Search for the cell housing the specified text and yield its (x, y) center coordinate. 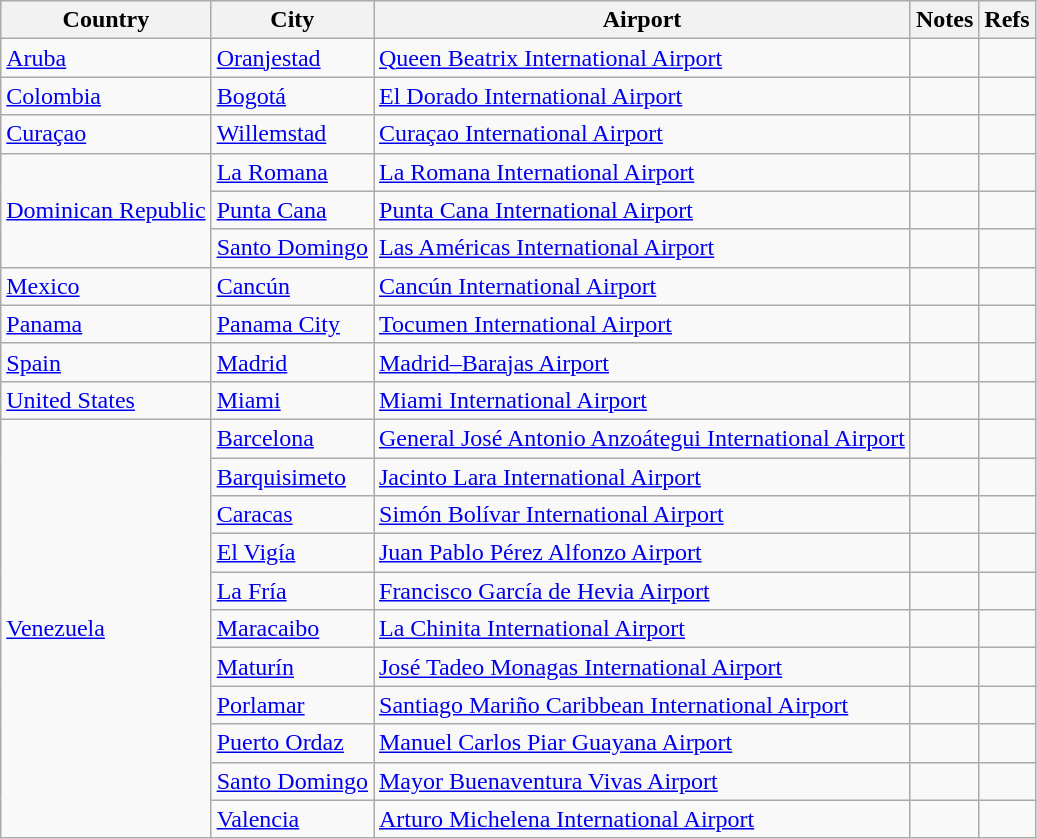
Puerto Ordaz (292, 743)
Bogotá (292, 96)
Refs (1007, 20)
Curaçao (106, 134)
Madrid (292, 362)
City (292, 20)
Manuel Carlos Piar Guayana Airport (642, 743)
Jacinto Lara International Airport (642, 477)
Caracas (292, 515)
Oranjestad (292, 58)
Maracaibo (292, 629)
Mayor Buenaventura Vivas Airport (642, 781)
Valencia (292, 819)
Airport (642, 20)
Arturo Michelena International Airport (642, 819)
El Vigía (292, 553)
Porlamar (292, 705)
La Romana (292, 172)
Francisco García de Hevia Airport (642, 591)
Juan Pablo Pérez Alfonzo Airport (642, 553)
Spain (106, 362)
La Romana International Airport (642, 172)
Punta Cana International Airport (642, 210)
Tocumen International Airport (642, 324)
Mexico (106, 286)
Barquisimeto (292, 477)
José Tadeo Monagas International Airport (642, 667)
Willemstad (292, 134)
United States (106, 400)
Country (106, 20)
El Dorado International Airport (642, 96)
Miami International Airport (642, 400)
La Fría (292, 591)
Punta Cana (292, 210)
Cancún International Airport (642, 286)
Curaçao International Airport (642, 134)
Queen Beatrix International Airport (642, 58)
Santiago Mariño Caribbean International Airport (642, 705)
Panama City (292, 324)
Simón Bolívar International Airport (642, 515)
Panama (106, 324)
Barcelona (292, 438)
General José Antonio Anzoátegui International Airport (642, 438)
Madrid–Barajas Airport (642, 362)
Maturín (292, 667)
Las Américas International Airport (642, 248)
Miami (292, 400)
Colombia (106, 96)
Aruba (106, 58)
Venezuela (106, 628)
Cancún (292, 286)
Dominican Republic (106, 210)
Notes (944, 20)
La Chinita International Airport (642, 629)
